Locate the cell with the specified text and output its (X, Y) center coordinate. 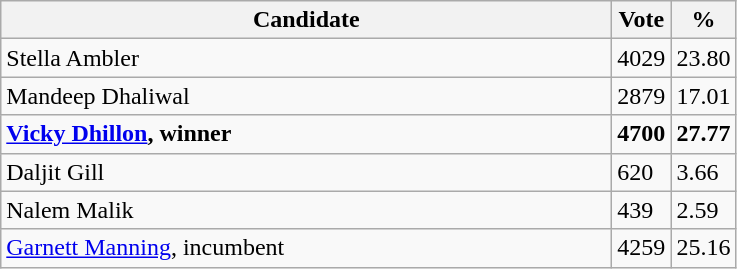
4700 (642, 134)
2.59 (704, 210)
Daljit Gill (306, 172)
4259 (642, 248)
Candidate (306, 20)
25.16 (704, 248)
17.01 (704, 96)
Garnett Manning, incumbent (306, 248)
3.66 (704, 172)
439 (642, 210)
Stella Ambler (306, 58)
4029 (642, 58)
2879 (642, 96)
Mandeep Dhaliwal (306, 96)
Vicky Dhillon, winner (306, 134)
27.77 (704, 134)
Vote (642, 20)
% (704, 20)
Nalem Malik (306, 210)
620 (642, 172)
23.80 (704, 58)
